Scan for the cell matching the given text and deliver its (x, y) coordinate at center. 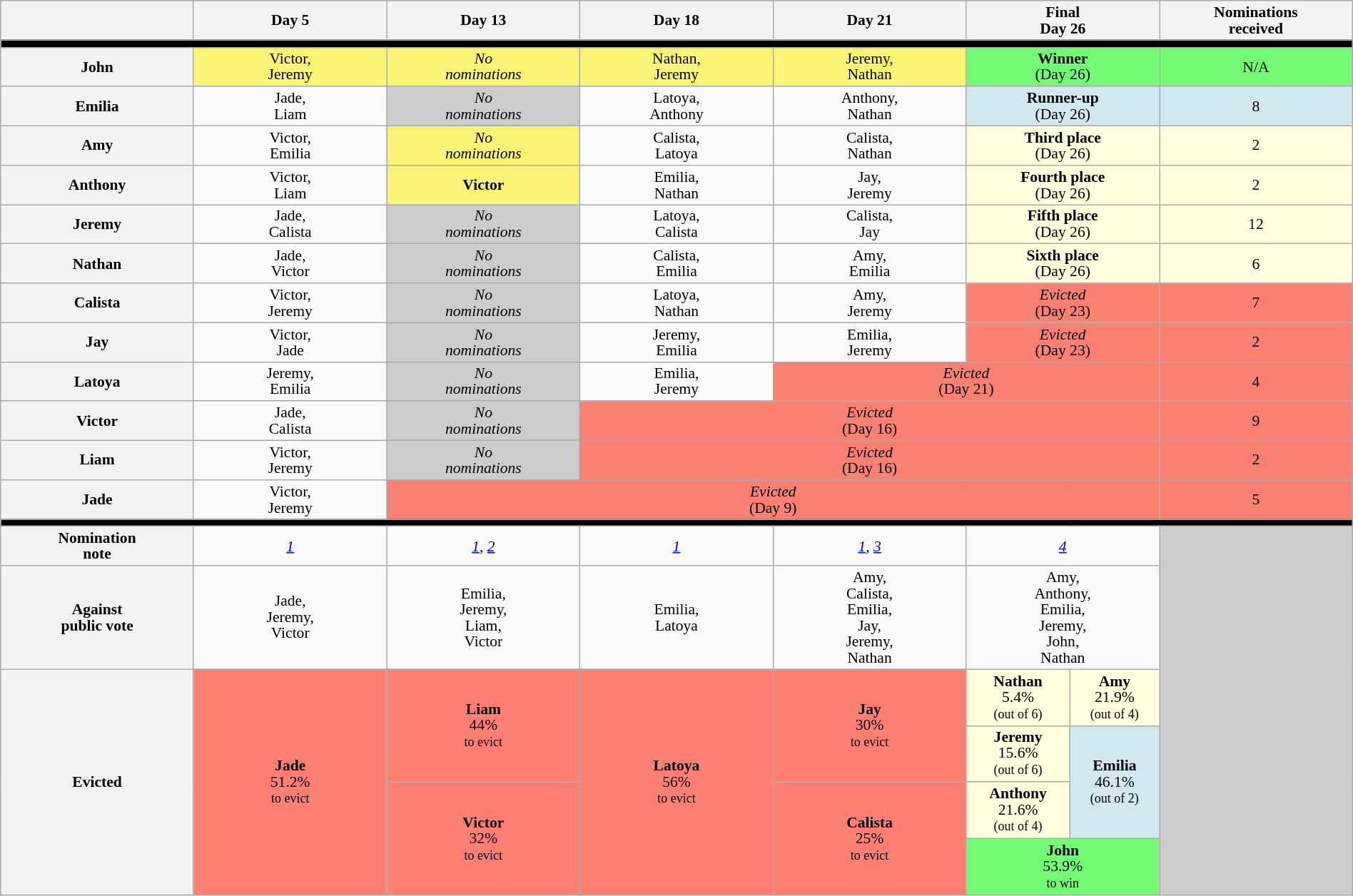
6 (1256, 264)
Anthony (97, 185)
1, 2 (484, 546)
Fifth place(Day 26) (1063, 224)
8 (1256, 107)
Calista, Emilia (676, 264)
Nathan, Jeremy (676, 67)
1, 3 (869, 546)
Nathan (97, 264)
Evicted (97, 782)
Calista, Nathan (869, 146)
Latoya, Anthony (676, 107)
John (97, 67)
Victor, Liam (290, 185)
Calista25%to evict (869, 839)
Jay, Jeremy (869, 185)
Evicted(Day 21) (966, 381)
Latoya56%to evict (676, 782)
Jeremy (97, 224)
Jay30%to evict (869, 726)
Day 21 (869, 20)
Jade, Victor (290, 264)
Againstpublic vote (97, 618)
Fourth place(Day 26) (1063, 185)
Amy (97, 146)
Liam (97, 461)
12 (1256, 224)
Calista, Latoya (676, 146)
N/A (1256, 67)
Calista, Jay (869, 224)
Victor, Jade (290, 342)
Day 5 (290, 20)
Latoya, Calista (676, 224)
Nominationnote (97, 546)
5 (1256, 499)
Nominationsreceived (1256, 20)
Emilia, Nathan (676, 185)
Runner-up(Day 26) (1063, 107)
Third place(Day 26) (1063, 146)
Amy, Emilia (869, 264)
Evicted(Day 9) (774, 499)
Emilia, Latoya (676, 618)
Nathan5.4%(out of 6) (1018, 698)
Calista (97, 302)
Jade, Jeremy, Victor (290, 618)
Jay (97, 342)
Day 18 (676, 20)
Emilia, Jeremy, Liam, Victor (484, 618)
Jeremy, Nathan (869, 67)
FinalDay 26 (1063, 20)
Amy, Anthony, Emilia, Jeremy, John, Nathan (1063, 618)
Sixth place(Day 26) (1063, 264)
Liam44%to evict (484, 726)
John53.9%to win (1063, 867)
Emilia (97, 107)
Latoya, Nathan (676, 302)
Jade (97, 499)
7 (1256, 302)
Amy, Calista, Emilia, Jay, Jeremy, Nathan (869, 618)
Amy21.9%(out of 4) (1115, 698)
9 (1256, 421)
Anthony21.6%(out of 4) (1018, 810)
Victor32%to evict (484, 839)
Latoya (97, 381)
Anthony, Nathan (869, 107)
Amy, Jeremy (869, 302)
Jade51.2%to evict (290, 782)
Jade, Liam (290, 107)
Winner(Day 26) (1063, 67)
Jeremy15.6%(out of 6) (1018, 753)
Victor, Emilia (290, 146)
Emilia46.1%(out of 2) (1115, 782)
Day 13 (484, 20)
